Detect which cell encompasses the target text, then output its (x, y) center coordinate. 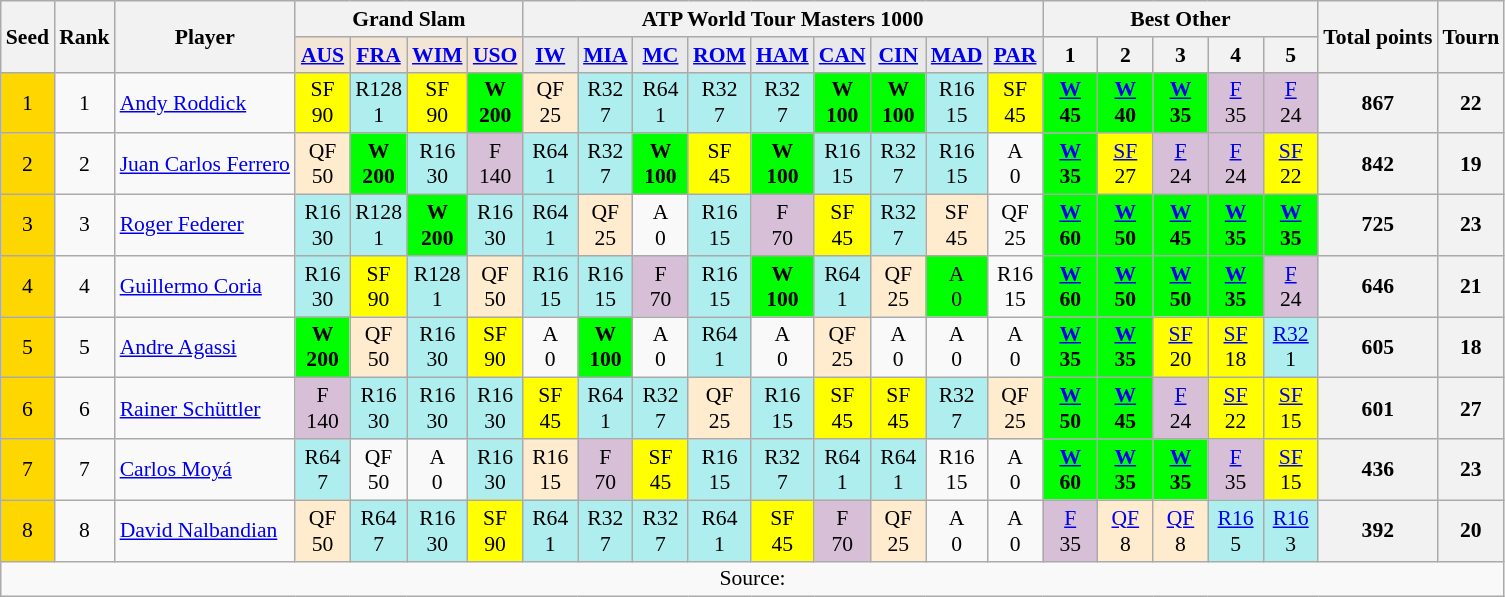
SF27 (1126, 164)
ROM (720, 55)
R165 (1236, 530)
Andy Roddick (205, 102)
646 (1378, 286)
SF18 (1236, 348)
David Nalbandian (205, 530)
21 (1470, 286)
WIM (437, 55)
Guillermo Coria (205, 286)
W40 (1126, 102)
Seed (28, 36)
Andre Agassi (205, 348)
Carlos Moyá (205, 470)
Total points (1378, 36)
MIA (606, 55)
MAD (957, 55)
20 (1470, 530)
Juan Carlos Ferrero (205, 164)
725 (1378, 226)
Player (205, 36)
Source: (753, 579)
867 (1378, 102)
SF20 (1180, 348)
Roger Federer (205, 226)
27 (1470, 408)
PAR (1014, 55)
CAN (842, 55)
AUS (322, 55)
ATP World Tour Masters 1000 (783, 19)
18 (1470, 348)
Tourn (1470, 36)
22 (1470, 102)
392 (1378, 530)
605 (1378, 348)
19 (1470, 164)
Rank (84, 36)
842 (1378, 164)
CIN (898, 55)
USO (496, 55)
Grand Slam (409, 19)
436 (1378, 470)
R321 (1290, 348)
FRA (378, 55)
IW (550, 55)
HAM (782, 55)
601 (1378, 408)
Rainer Schüttler (205, 408)
MC (660, 55)
R163 (1290, 530)
Best Other (1181, 19)
